Capture the cell that displays the provided text and extract its (X, Y) central coordinate. 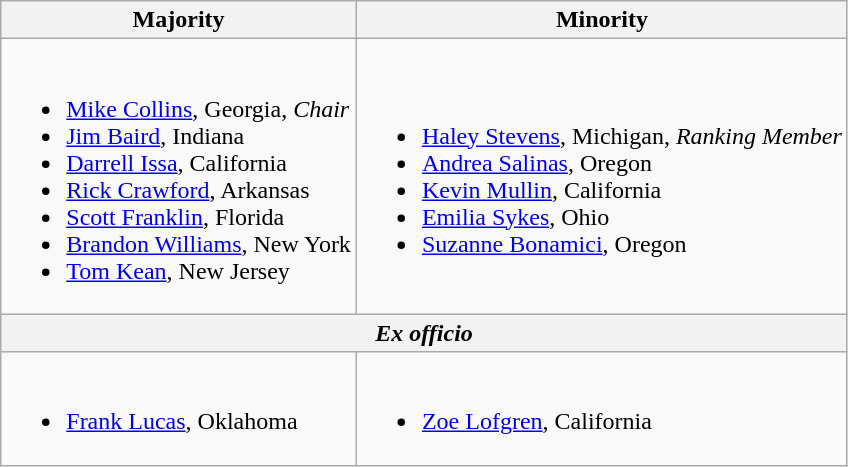
Zoe Lofgren, California (602, 408)
Frank Lucas, Oklahoma (179, 408)
Minority (602, 20)
Ex officio (424, 333)
Majority (179, 20)
Haley Stevens, Michigan, Ranking MemberAndrea Salinas, OregonKevin Mullin, CaliforniaEmilia Sykes, OhioSuzanne Bonamici, Oregon (602, 176)
